Search for the cell housing the specified text and yield its (X, Y) center coordinate. 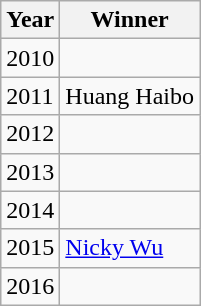
2015 (30, 248)
Winner (130, 20)
2011 (30, 96)
2014 (30, 210)
Year (30, 20)
2013 (30, 172)
2016 (30, 286)
Nicky Wu (130, 248)
Huang Haibo (130, 96)
2012 (30, 134)
2010 (30, 58)
